Capture the cell that displays the provided text and extract its [X, Y] central coordinate. 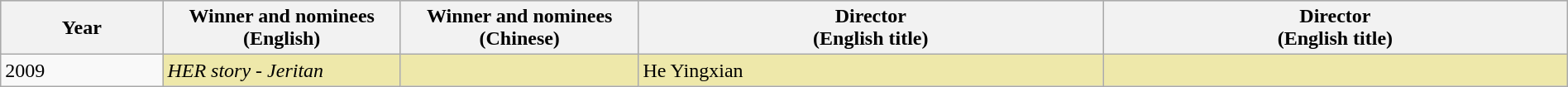
Year [82, 28]
He Yingxian [871, 70]
HER story - Jeritan [282, 70]
Winner and nominees(English) [282, 28]
Winner and nominees(Chinese) [519, 28]
2009 [82, 70]
